Provide the [x, y] coordinate of the cell's center where the given text is located.  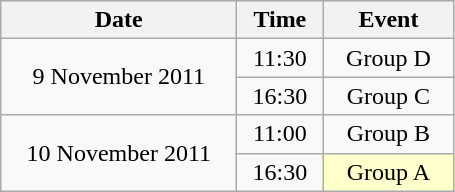
Date [119, 20]
Event [388, 20]
Group D [388, 58]
11:30 [280, 58]
Group B [388, 134]
10 November 2011 [119, 153]
9 November 2011 [119, 77]
Group A [388, 172]
11:00 [280, 134]
Time [280, 20]
Group C [388, 96]
